Capture the cell that displays the provided text and extract its (X, Y) central coordinate. 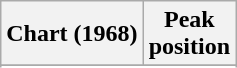
Peakposition (189, 34)
Chart (1968) (72, 34)
